Locate the cell with the specified text and output its [X, Y] center coordinate. 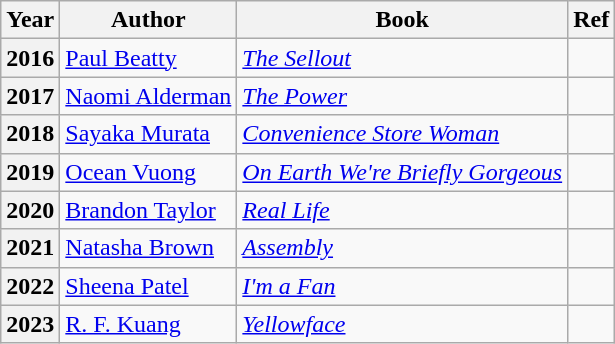
Yellowface [402, 324]
2017 [30, 96]
Real Life [402, 210]
Assembly [402, 248]
2020 [30, 210]
I'm a Fan [402, 286]
Paul Beatty [148, 58]
2019 [30, 172]
Ref [592, 20]
Convenience Store Woman [402, 134]
2022 [30, 286]
R. F. Kuang [148, 324]
Book [402, 20]
On Earth We're Briefly Gorgeous [402, 172]
Sheena Patel [148, 286]
Ocean Vuong [148, 172]
Brandon Taylor [148, 210]
The Sellout [402, 58]
Natasha Brown [148, 248]
Naomi Alderman [148, 96]
Author [148, 20]
2021 [30, 248]
2016 [30, 58]
2023 [30, 324]
The Power [402, 96]
Year [30, 20]
2018 [30, 134]
Sayaka Murata [148, 134]
